Determine the [x, y] coordinate at the center of the cell enclosing the given text.  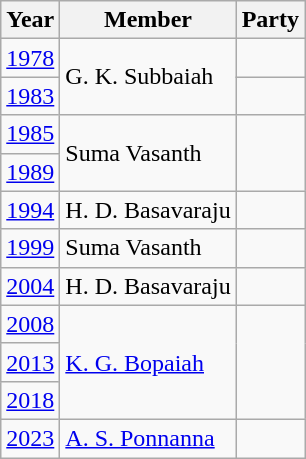
2023 [30, 438]
Party [270, 20]
1999 [30, 248]
2013 [30, 362]
1978 [30, 58]
2018 [30, 400]
1985 [30, 134]
2004 [30, 286]
1994 [30, 210]
1983 [30, 96]
1989 [30, 172]
Year [30, 20]
A. S. Ponnanna [148, 438]
K. G. Bopaiah [148, 362]
Member [148, 20]
2008 [30, 324]
G. K. Subbaiah [148, 77]
